For the text-containing cell, return its midpoint in [X, Y] coordinate format. 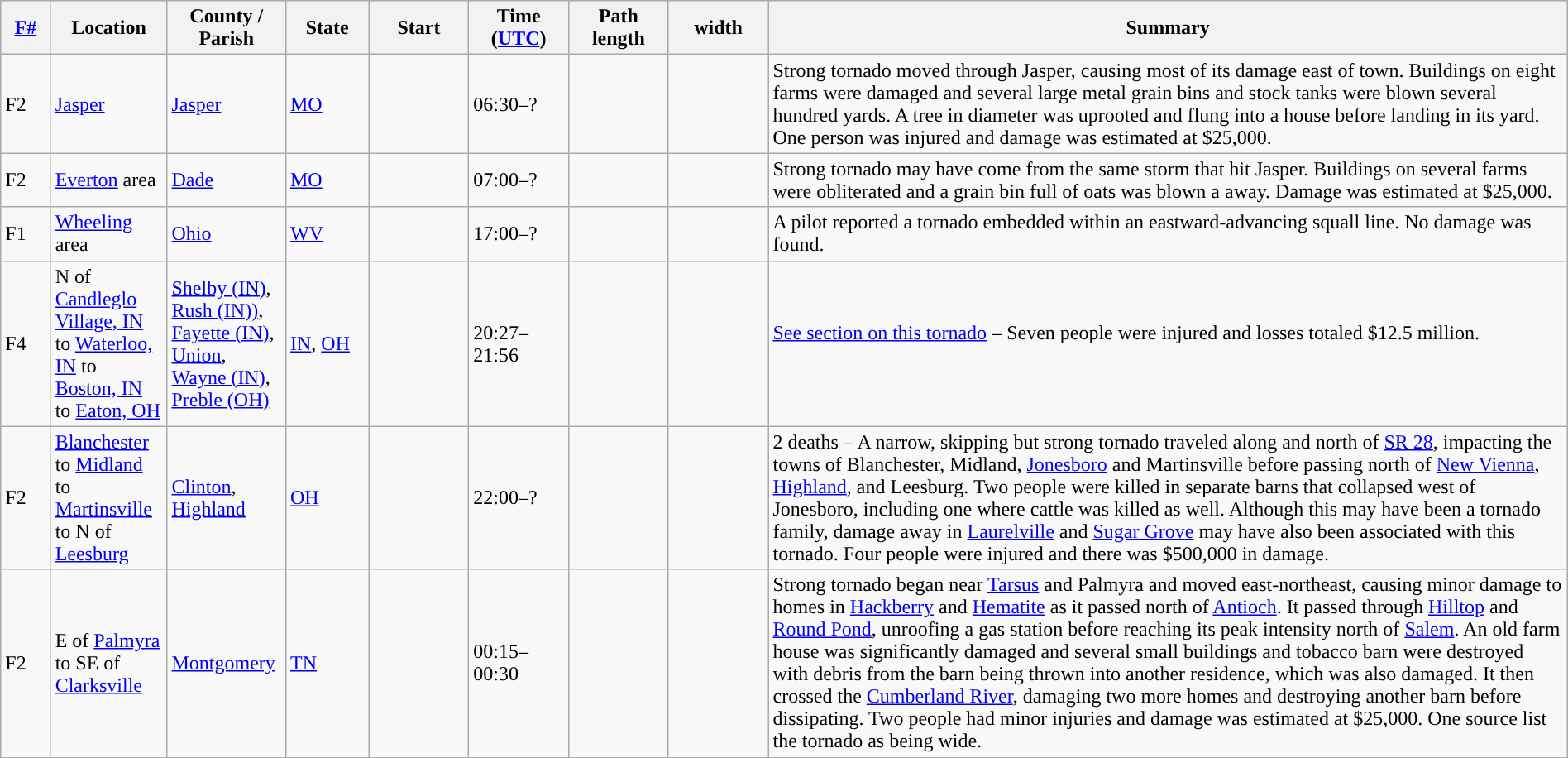
Location [109, 28]
State [327, 28]
17:00–? [519, 233]
See section on this tornado – Seven people were injured and losses totaled $12.5 million. [1168, 343]
06:30–? [519, 104]
Wheeling area [109, 233]
22:00–? [519, 498]
E of Palmyra to SE of Clarksville [109, 664]
OH [327, 498]
Start [418, 28]
Clinton, Highland [227, 498]
20:27–21:56 [519, 343]
Blanchester to Midland to Martinsville to N of Leesburg [109, 498]
A pilot reported a tornado embedded within an eastward-advancing squall line. No damage was found. [1168, 233]
TN [327, 664]
Shelby (IN), Rush (IN)), Fayette (IN), Union, Wayne (IN), Preble (OH) [227, 343]
Path length [619, 28]
Summary [1168, 28]
width [718, 28]
Time (UTC) [519, 28]
Dade [227, 180]
Montgomery [227, 664]
00:15–00:30 [519, 664]
IN, OH [327, 343]
County / Parish [227, 28]
F4 [26, 343]
N of Candleglo Village, IN to Waterloo, IN to Boston, IN to Eaton, OH [109, 343]
07:00–? [519, 180]
F# [26, 28]
Everton area [109, 180]
Ohio [227, 233]
WV [327, 233]
F1 [26, 233]
